Determine the (x, y) coordinate at the center of the cell enclosing the given text.  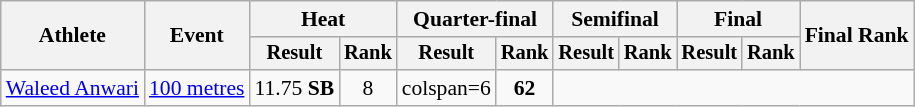
Final Rank (857, 36)
Waleed Anwari (72, 88)
colspan=6 (446, 88)
Event (196, 36)
62 (525, 88)
Heat (322, 19)
11.75 SB (294, 88)
Athlete (72, 36)
100 metres (196, 88)
Quarter-final (476, 19)
8 (368, 88)
Semifinal (614, 19)
Final (738, 19)
